Find where the given text appears and provide that cell's center as (X, Y) coordinate. 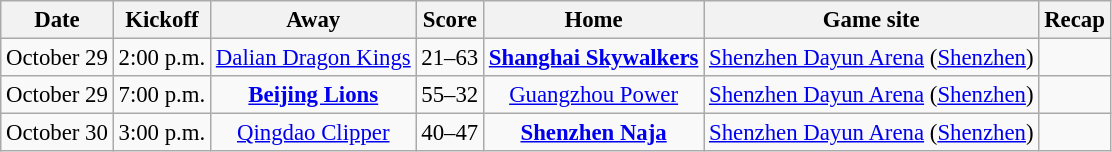
Away (314, 20)
Date (57, 20)
3:00 p.m. (162, 133)
Home (594, 20)
Shenzhen Naja (594, 133)
7:00 p.m. (162, 95)
October 30 (57, 133)
Shanghai Skywalkers (594, 58)
Game site (872, 20)
Beijing Lions (314, 95)
Recap (1074, 20)
2:00 p.m. (162, 58)
Guangzhou Power (594, 95)
Kickoff (162, 20)
Dalian Dragon Kings (314, 58)
55–32 (450, 95)
Qingdao Clipper (314, 133)
40–47 (450, 133)
Score (450, 20)
21–63 (450, 58)
